Provide the [x, y] coordinate of the cell's center where the given text is located.  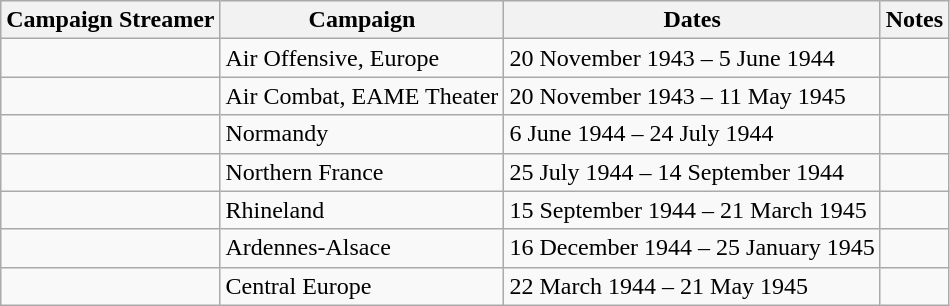
Ardennes-Alsace [362, 248]
16 December 1944 – 25 January 1945 [692, 248]
20 November 1943 – 5 June 1944 [692, 58]
Rhineland [362, 210]
20 November 1943 – 11 May 1945 [692, 96]
Normandy [362, 134]
Central Europe [362, 286]
22 March 1944 – 21 May 1945 [692, 286]
Campaign [362, 20]
Dates [692, 20]
Air Combat, EAME Theater [362, 96]
Air Offensive, Europe [362, 58]
Campaign Streamer [110, 20]
Notes [914, 20]
25 July 1944 – 14 September 1944 [692, 172]
6 June 1944 – 24 July 1944 [692, 134]
Northern France [362, 172]
15 September 1944 – 21 March 1945 [692, 210]
